Locate the cell with the specified text and output its (X, Y) center coordinate. 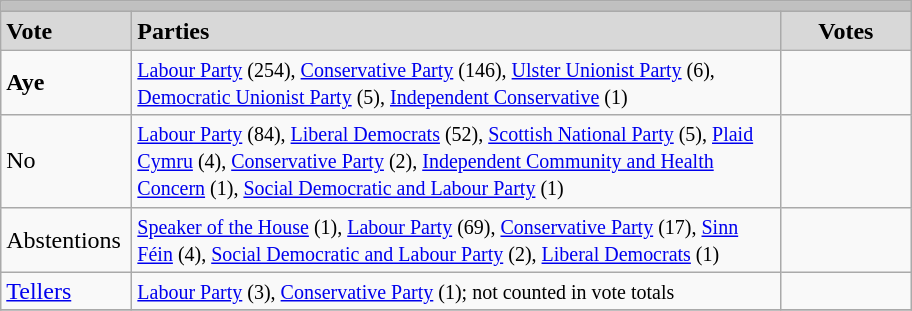
Abstentions (66, 240)
Vote (66, 31)
Labour Party (254), Conservative Party (146), Ulster Unionist Party (6), Democratic Unionist Party (5), Independent Conservative (1) (456, 82)
Tellers (66, 291)
Labour Party (3), Conservative Party (1); not counted in vote totals (456, 291)
No (66, 161)
Speaker of the House (1), Labour Party (69), Conservative Party (17), Sinn Féin (4), Social Democratic and Labour Party (2), Liberal Democrats (1) (456, 240)
Parties (456, 31)
Aye (66, 82)
Votes (846, 31)
